Return the (X, Y) coordinate for the center point of the cell that contains the specified text.  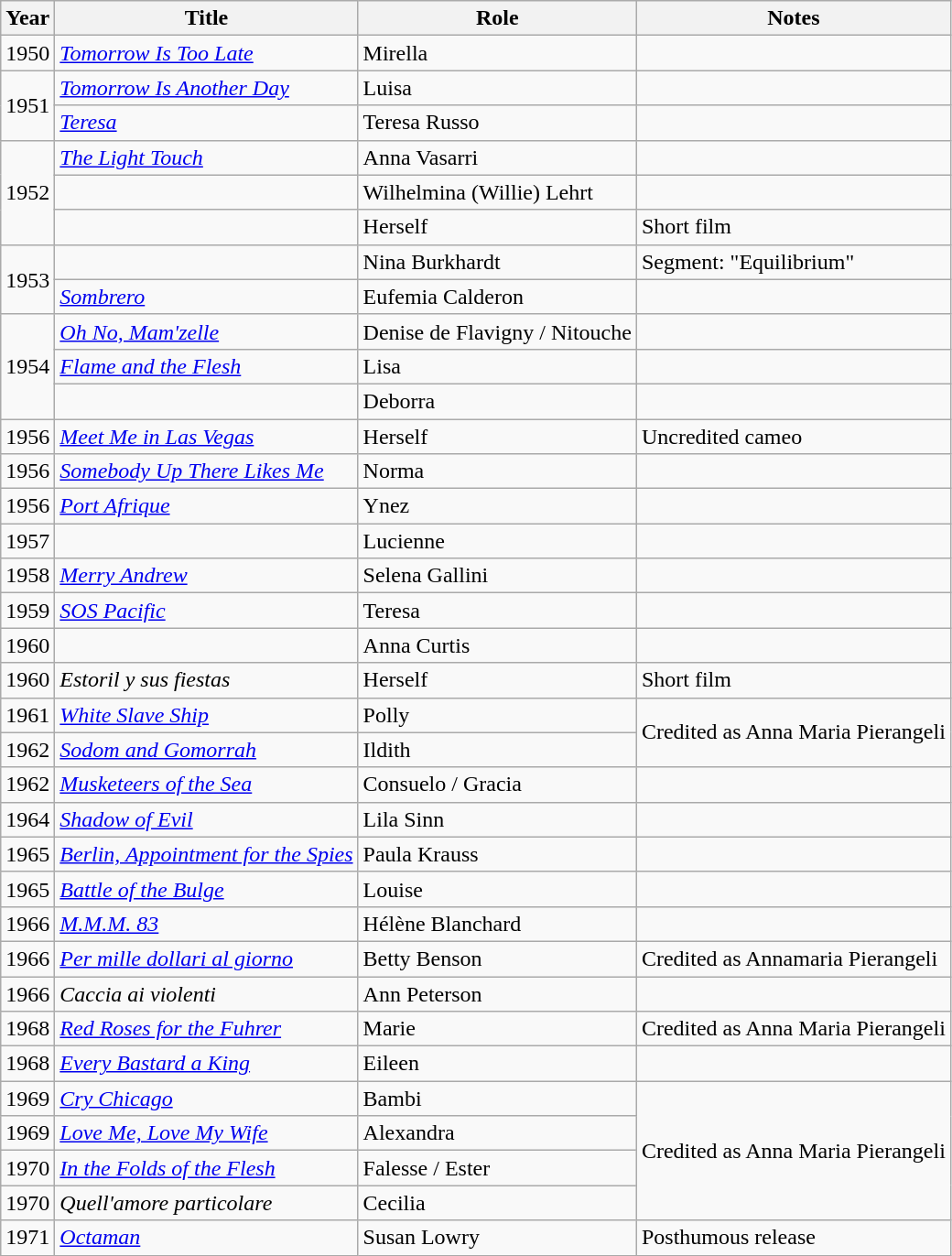
Flame and the Flesh (207, 366)
Nina Burkhardt (497, 262)
The Light Touch (207, 157)
Bambi (497, 1099)
Oh No, Mam'zelle (207, 331)
Ynez (497, 506)
1952 (27, 192)
Ildith (497, 750)
Lila Sinn (497, 819)
Lisa (497, 366)
Sodom and Gomorrah (207, 750)
Battle of the Bulge (207, 889)
Louise (497, 889)
Susan Lowry (497, 1238)
Caccia ai violenti (207, 993)
1957 (27, 541)
Marie (497, 1029)
Port Afrique (207, 506)
Sombrero (207, 297)
Credited as Annamaria Pierangeli (793, 958)
Berlin, Appointment for the Spies (207, 854)
Cry Chicago (207, 1099)
1953 (27, 279)
Notes (793, 18)
Eufemia Calderon (497, 297)
Lucienne (497, 541)
Meet Me in Las Vegas (207, 437)
1951 (27, 105)
Segment: "Equilibrium" (793, 262)
M.M.M. 83 (207, 924)
Hélène Blanchard (497, 924)
Per mille dollari al giorno (207, 958)
1958 (27, 576)
Somebody Up There Likes Me (207, 471)
Octaman (207, 1238)
Alexandra (497, 1133)
Merry Andrew (207, 576)
Posthumous release (793, 1238)
Anna Vasarri (497, 157)
Year (27, 18)
Ann Peterson (497, 993)
Eileen (497, 1064)
1954 (27, 366)
White Slave Ship (207, 715)
Consuelo / Gracia (497, 785)
Wilhelmina (Willie) Lehrt (497, 192)
1971 (27, 1238)
1961 (27, 715)
In the Folds of the Flesh (207, 1168)
Estoril y sus fiestas (207, 680)
Love Me, Love My Wife (207, 1133)
Every Bastard a King (207, 1064)
Red Roses for the Fuhrer (207, 1029)
Deborra (497, 401)
Mirella (497, 53)
1950 (27, 53)
Role (497, 18)
Shadow of Evil (207, 819)
Betty Benson (497, 958)
Musketeers of the Sea (207, 785)
Norma (497, 471)
Denise de Flavigny / Nitouche (497, 331)
Cecilia (497, 1203)
Quell'amore particolare (207, 1203)
Paula Krauss (497, 854)
SOS Pacific (207, 611)
Luisa (497, 88)
1964 (27, 819)
1959 (27, 611)
Anna Curtis (497, 645)
Falesse / Ester (497, 1168)
Tomorrow Is Another Day (207, 88)
Polly (497, 715)
Tomorrow Is Too Late (207, 53)
Selena Gallini (497, 576)
Teresa Russo (497, 123)
Uncredited cameo (793, 437)
Title (207, 18)
